Return (x, y) of the center of cell containing provided text 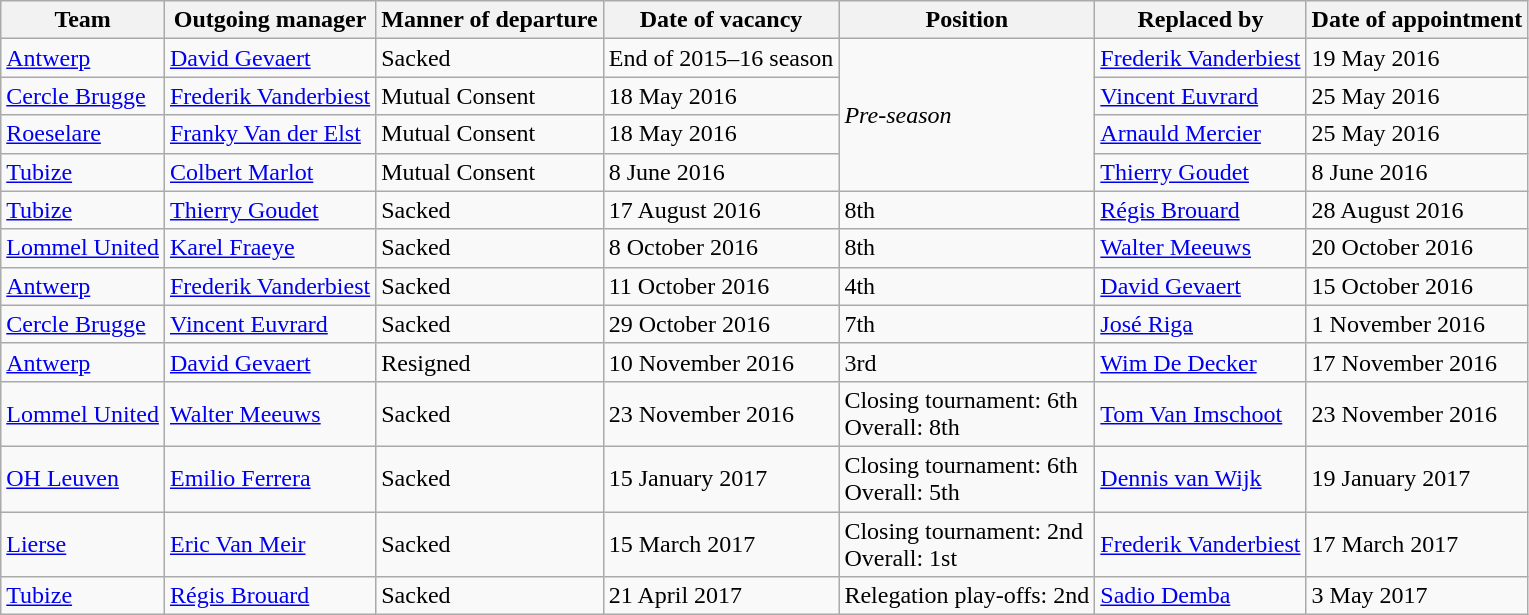
Colbert Marlot (270, 172)
Date of appointment (1417, 20)
Manner of departure (490, 20)
Position (967, 20)
19 May 2016 (1417, 58)
17 August 2016 (721, 210)
Replaced by (1200, 20)
Tom Van Imschoot (1200, 414)
Roeselare (83, 134)
3 May 2017 (1417, 596)
José Riga (1200, 324)
Team (83, 20)
OH Leuven (83, 478)
Closing tournament: 2ndOverall: 1st (967, 544)
Emilio Ferrera (270, 478)
29 October 2016 (721, 324)
Closing tournament: 6thOverall: 8th (967, 414)
End of 2015–16 season (721, 58)
8 October 2016 (721, 248)
17 March 2017 (1417, 544)
Date of vacancy (721, 20)
Resigned (490, 362)
Karel Fraeye (270, 248)
Relegation play-offs: 2nd (967, 596)
Outgoing manager (270, 20)
21 April 2017 (721, 596)
Arnauld Mercier (1200, 134)
15 March 2017 (721, 544)
1 November 2016 (1417, 324)
7th (967, 324)
Lierse (83, 544)
Wim De Decker (1200, 362)
Pre-season (967, 115)
11 October 2016 (721, 286)
15 January 2017 (721, 478)
15 October 2016 (1417, 286)
4th (967, 286)
17 November 2016 (1417, 362)
Franky Van der Elst (270, 134)
Dennis van Wijk (1200, 478)
19 January 2017 (1417, 478)
3rd (967, 362)
Sadio Demba (1200, 596)
Eric Van Meir (270, 544)
20 October 2016 (1417, 248)
10 November 2016 (721, 362)
Closing tournament: 6thOverall: 5th (967, 478)
28 August 2016 (1417, 210)
